Extract the (X, Y) coordinate from the center of the cell holding the provided text.  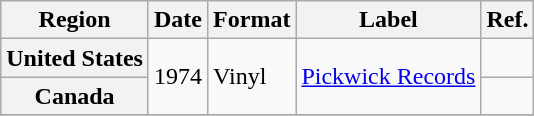
1974 (178, 77)
Label (388, 20)
Canada (75, 96)
Date (178, 20)
Region (75, 20)
United States (75, 58)
Vinyl (252, 77)
Pickwick Records (388, 77)
Ref. (508, 20)
Format (252, 20)
